Detect which cell encompasses the target text, then output its (X, Y) center coordinate. 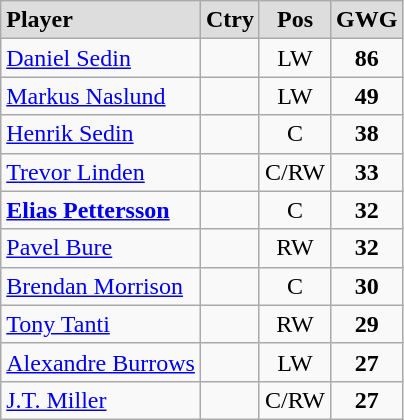
Player (101, 20)
30 (367, 286)
Tony Tanti (101, 324)
Elias Pettersson (101, 210)
GWG (367, 20)
33 (367, 172)
Pos (294, 20)
38 (367, 134)
Alexandre Burrows (101, 362)
Markus Naslund (101, 96)
49 (367, 96)
Henrik Sedin (101, 134)
Trevor Linden (101, 172)
86 (367, 58)
J.T. Miller (101, 400)
29 (367, 324)
Ctry (230, 20)
Pavel Bure (101, 248)
Brendan Morrison (101, 286)
Daniel Sedin (101, 58)
